From the cell containing the given text, extract its center point as [x, y] coordinate. 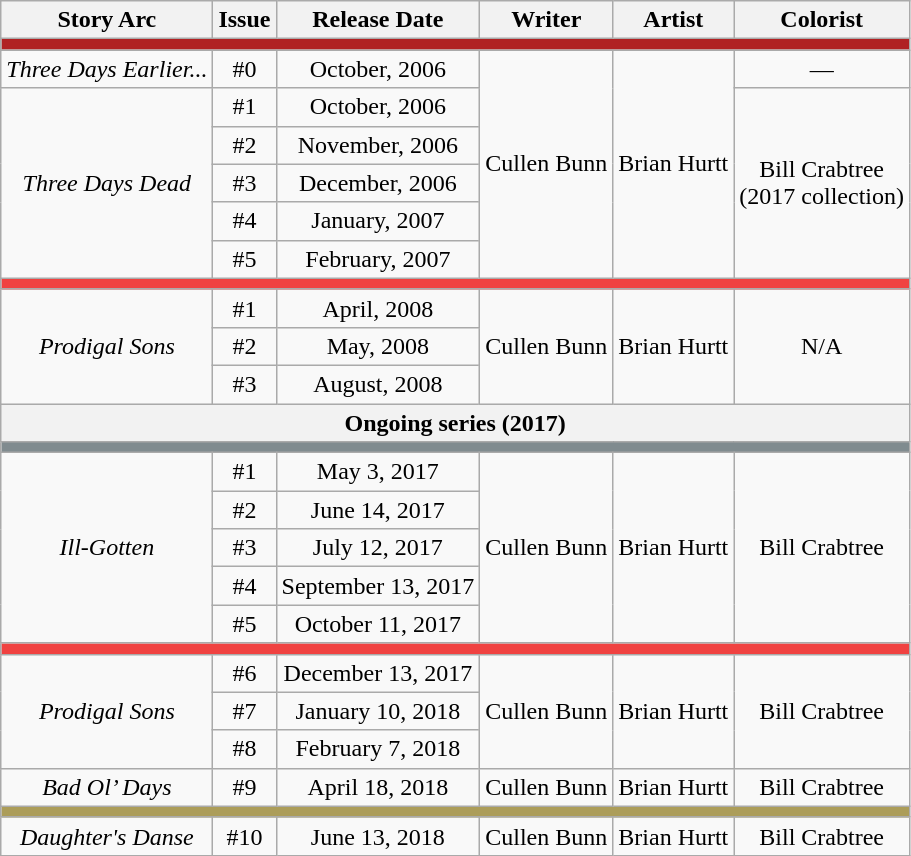
May 3, 2017 [378, 472]
Three Days Dead [107, 183]
Issue [244, 20]
May, 2008 [378, 346]
#9 [244, 787]
#10 [244, 836]
Story Arc [107, 20]
Artist [674, 20]
Bill Crabtree(2017 collection) [822, 183]
Colorist [822, 20]
Release Date [378, 20]
#7 [244, 711]
December 13, 2017 [378, 673]
December, 2006 [378, 183]
#8 [244, 749]
November, 2006 [378, 145]
February 7, 2018 [378, 749]
#0 [244, 69]
February, 2007 [378, 259]
January, 2007 [378, 221]
Ill-Gotten [107, 548]
October 11, 2017 [378, 624]
#6 [244, 673]
Ongoing series (2017) [456, 423]
September 13, 2017 [378, 586]
Daughter's Danse [107, 836]
January 10, 2018 [378, 711]
June 13, 2018 [378, 836]
— [822, 69]
June 14, 2017 [378, 510]
April, 2008 [378, 308]
August, 2008 [378, 384]
April 18, 2018 [378, 787]
Writer [546, 20]
N/A [822, 346]
Bad Ol’ Days [107, 787]
Three Days Earlier... [107, 69]
July 12, 2017 [378, 548]
